Return [x, y] of the center of cell containing provided text 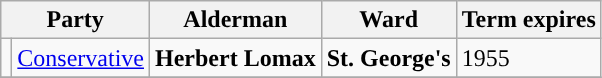
Ward [388, 20]
Herbert Lomax [236, 58]
Term expires [528, 20]
St. George's [388, 58]
Conservative [81, 58]
Party [76, 20]
Alderman [236, 20]
1955 [528, 58]
